Output the [x, y] coordinate of the center of the cell containing the given text.  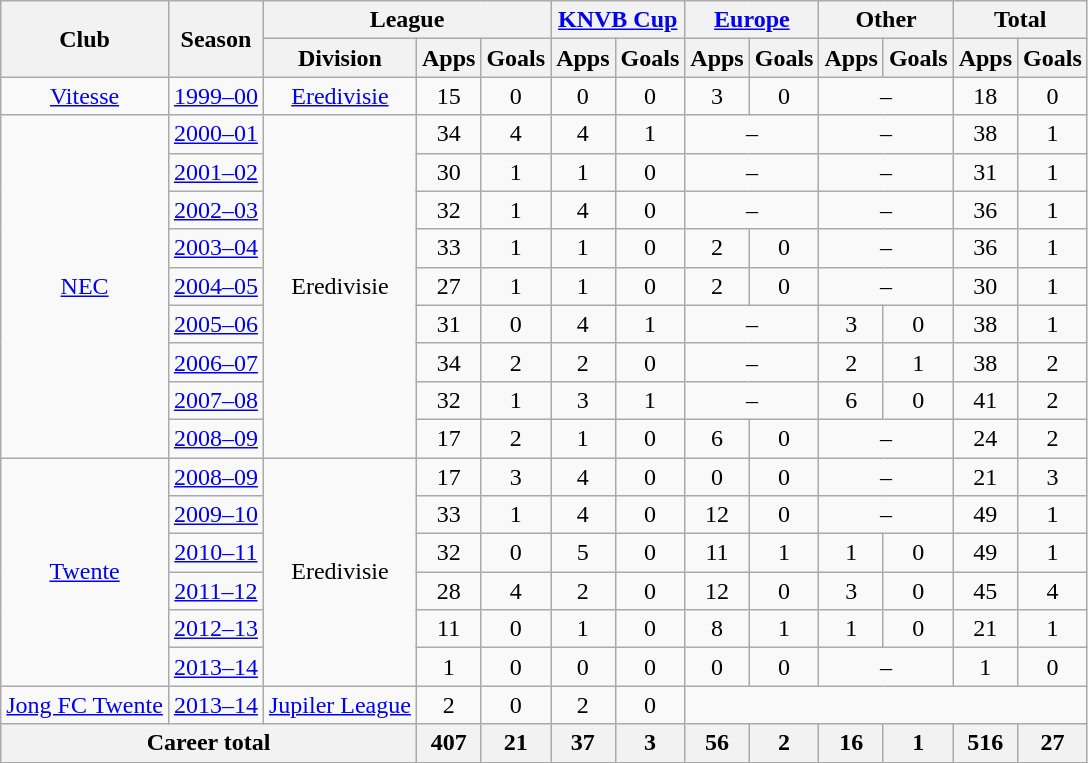
8 [717, 629]
1999–00 [216, 96]
2004–05 [216, 286]
Twente [85, 572]
KNVB Cup [618, 20]
2006–07 [216, 362]
2000–01 [216, 134]
28 [448, 591]
516 [985, 743]
2003–04 [216, 248]
15 [448, 96]
Jupiler League [340, 705]
League [406, 20]
Europe [752, 20]
5 [583, 553]
18 [985, 96]
2007–08 [216, 400]
Other [886, 20]
2005–06 [216, 324]
37 [583, 743]
Total [1020, 20]
24 [985, 438]
16 [851, 743]
56 [717, 743]
2011–12 [216, 591]
Career total [209, 743]
Division [340, 58]
2010–11 [216, 553]
2001–02 [216, 172]
2009–10 [216, 515]
407 [448, 743]
41 [985, 400]
Jong FC Twente [85, 705]
Club [85, 39]
NEC [85, 286]
2002–03 [216, 210]
Vitesse [85, 96]
Season [216, 39]
45 [985, 591]
2012–13 [216, 629]
